Find where the given text appears and provide that cell's center as [x, y] coordinate. 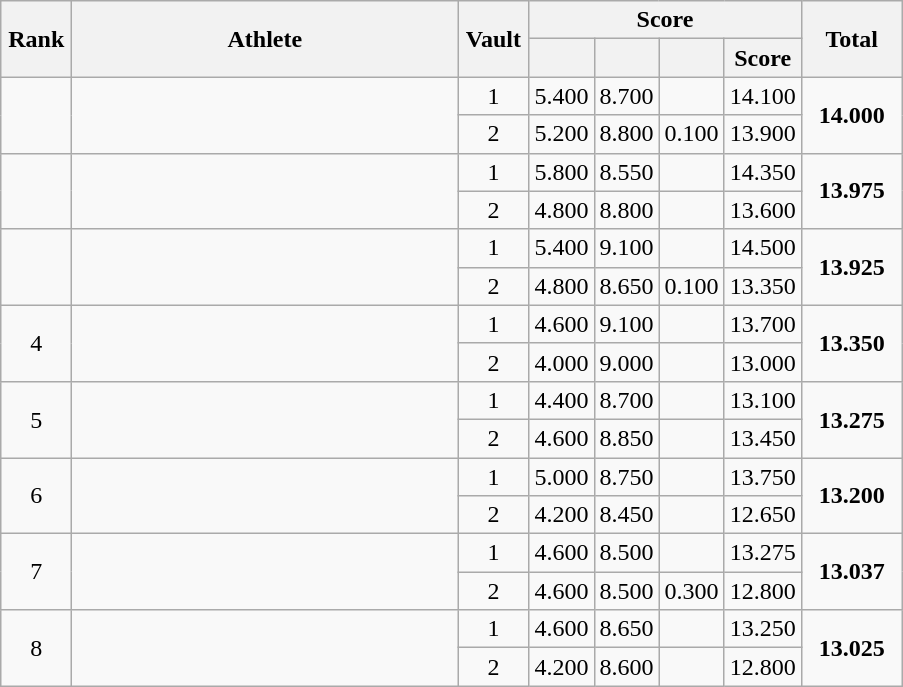
12.650 [762, 515]
13.900 [762, 134]
8.850 [626, 438]
13.250 [762, 629]
13.925 [852, 267]
4 [36, 343]
14.350 [762, 172]
5.200 [562, 134]
13.100 [762, 400]
13.200 [852, 496]
0.300 [692, 591]
13.700 [762, 324]
13.037 [852, 572]
Vault [494, 39]
4.000 [562, 362]
4.400 [562, 400]
13.000 [762, 362]
Total [852, 39]
13.750 [762, 477]
8 [36, 648]
13.600 [762, 210]
Rank [36, 39]
8.450 [626, 515]
14.100 [762, 96]
8.600 [626, 667]
13.975 [852, 191]
6 [36, 496]
13.450 [762, 438]
9.000 [626, 362]
8.750 [626, 477]
8.550 [626, 172]
Athlete [265, 39]
14.000 [852, 115]
5 [36, 419]
7 [36, 572]
5.800 [562, 172]
13.025 [852, 648]
14.500 [762, 248]
5.000 [562, 477]
